Return (x, y) of the center of cell containing provided text 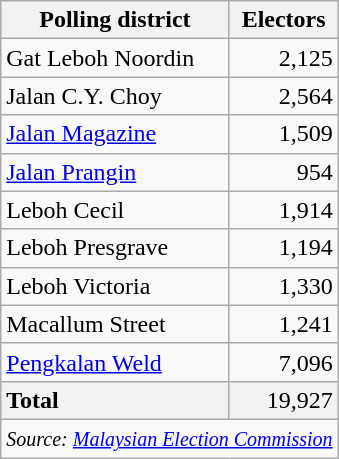
7,096 (284, 362)
Gat Leboh Noordin (115, 58)
19,927 (284, 400)
1,241 (284, 324)
Macallum Street (115, 324)
1,330 (284, 286)
Leboh Cecil (115, 210)
Source: Malaysian Election Commission (170, 438)
1,914 (284, 210)
Polling district (115, 20)
2,125 (284, 58)
Pengkalan Weld (115, 362)
Total (115, 400)
Jalan Prangin (115, 172)
Leboh Victoria (115, 286)
2,564 (284, 96)
Electors (284, 20)
954 (284, 172)
Leboh Presgrave (115, 248)
1,194 (284, 248)
Jalan C.Y. Choy (115, 96)
1,509 (284, 134)
Jalan Magazine (115, 134)
